Search for the cell housing the specified text and yield its [x, y] center coordinate. 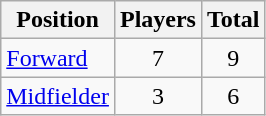
7 [158, 58]
Total [233, 20]
Players [158, 20]
Forward [58, 58]
6 [233, 96]
Position [58, 20]
9 [233, 58]
3 [158, 96]
Midfielder [58, 96]
